Return (x, y) of the center of cell containing provided text 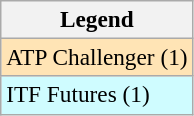
Legend (97, 19)
ITF Futures (1) (97, 95)
ATP Challenger (1) (97, 57)
